Output the (x, y) coordinate of the center of the cell containing the given text.  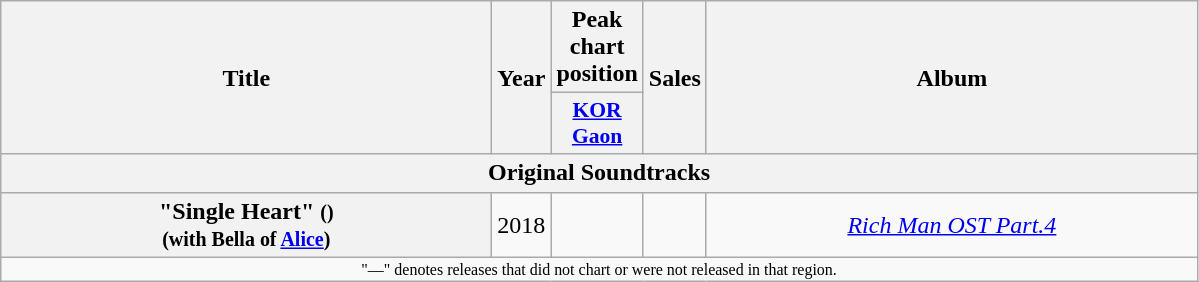
Title (246, 78)
KORGaon (597, 124)
Sales (674, 78)
Peak chart position (597, 47)
Rich Man OST Part.4 (952, 224)
Year (522, 78)
Original Soundtracks (600, 173)
"—" denotes releases that did not chart or were not released in that region. (600, 269)
"Single Heart" ()(with Bella of Alice) (246, 224)
Album (952, 78)
2018 (522, 224)
